Provide the (x, y) coordinate of the cell's center where the given text is located.  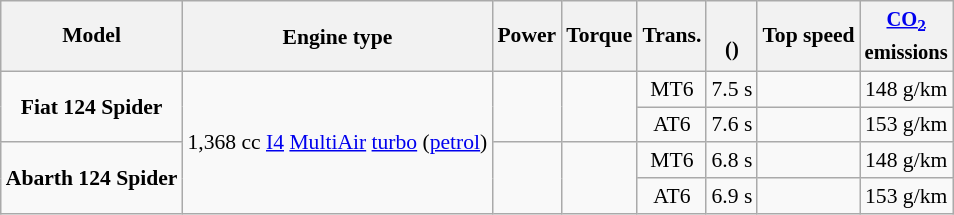
Power (526, 36)
Abarth 124 Spider (92, 178)
CO2emissions (906, 36)
Fiat 124 Spider (92, 106)
7.6 s (732, 125)
6.8 s (732, 161)
Engine type (337, 36)
Trans. (672, 36)
1,368 cc I4 MultiAir turbo (petrol) (337, 142)
7.5 s (732, 89)
Torque (599, 36)
Top speed (808, 36)
6.9 s (732, 196)
Model (92, 36)
() (732, 36)
